Find where the given text appears and provide that cell's center as [x, y] coordinate. 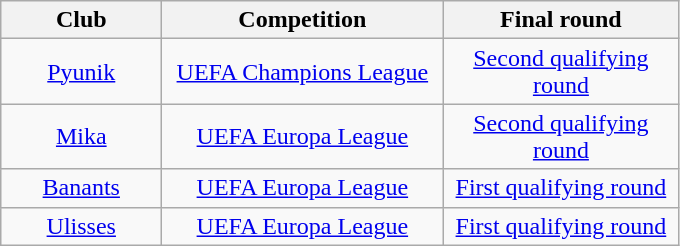
Pyunik [82, 72]
Competition [302, 20]
Final round [561, 20]
Mika [82, 136]
Ulisses [82, 226]
Banants [82, 188]
Club [82, 20]
UEFA Champions League [302, 72]
